For the text-containing cell, return its midpoint in [x, y] coordinate format. 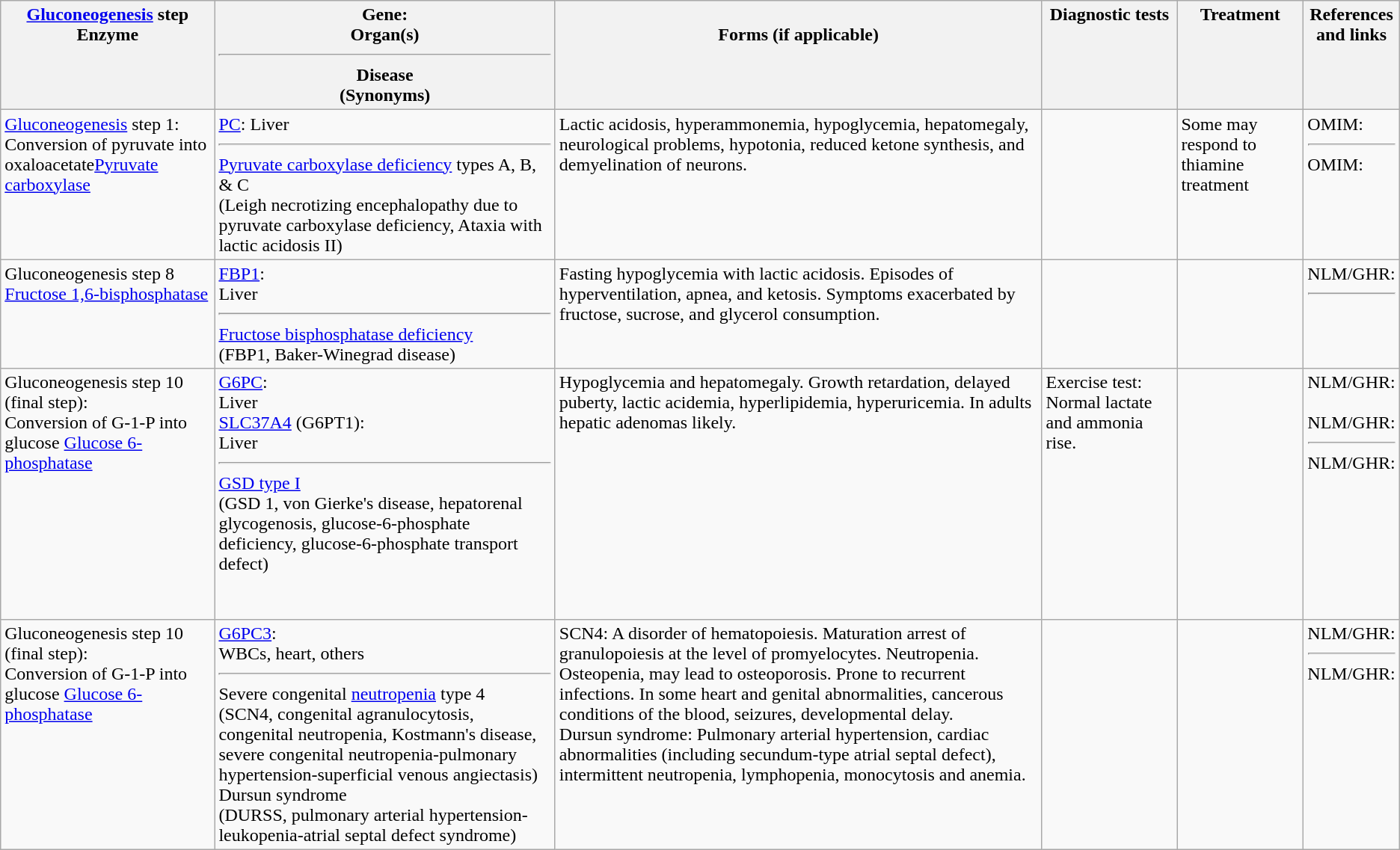
Diagnostic tests [1110, 55]
Exercise test: Normal lactate and ammonia rise. [1110, 493]
Treatment [1240, 55]
Gluconeogenesis step 1:Conversion of pyruvate into oxaloacetatePyruvate carboxylase [108, 185]
NLM/GHR: NLM/GHR: [1351, 734]
NLM/GHR: NLM/GHR: NLM/GHR: [1351, 493]
Forms (if applicable) [799, 55]
Gluconeogenesis step Enzyme [108, 55]
OMIM: OMIM: [1351, 185]
Some may respond to thiamine treatment [1240, 185]
FBP1: Liver Fructose bisphosphatase deficiency (FBP1, Baker-Winegrad disease) [384, 314]
Gene: Organ(s) Disease(Synonyms) [384, 55]
Gluconeogenesis step 8 Fructose 1,6-bisphosphatase [108, 314]
References and links [1351, 55]
NLM/GHR: [1351, 314]
